Extract the [x, y] coordinate from the center of the cell holding the provided text.  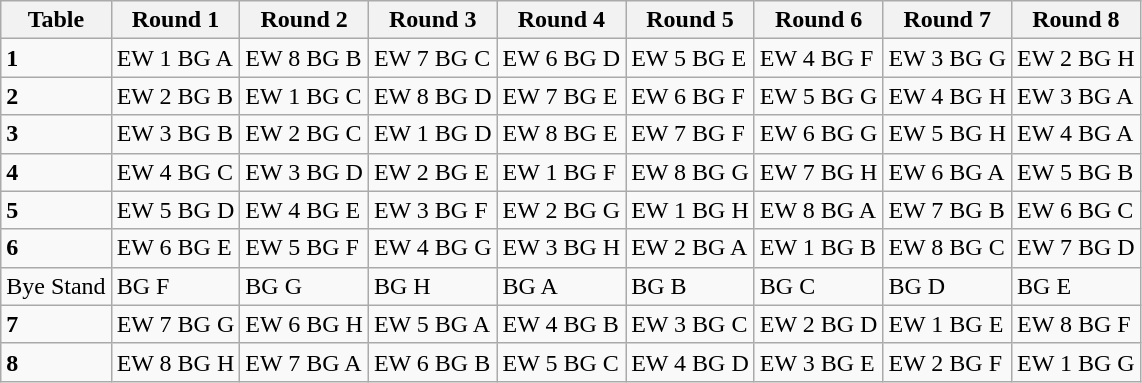
EW 1 BG G [1076, 362]
EW 5 BG D [176, 210]
Round 8 [1076, 20]
7 [56, 324]
4 [56, 172]
EW 2 BG G [562, 210]
EW 7 BG H [818, 172]
EW 3 BG G [948, 58]
EW 2 BG H [1076, 58]
EW 8 BG D [432, 96]
EW 8 BG E [562, 134]
EW 1 BG F [562, 172]
6 [56, 248]
EW 5 BG B [1076, 172]
EW 6 BG D [562, 58]
Round 6 [818, 20]
EW 1 BG H [690, 210]
EW 5 BG C [562, 362]
EW 2 BG A [690, 248]
EW 4 BG H [948, 96]
EW 6 BG G [818, 134]
EW 4 BG C [176, 172]
Round 2 [304, 20]
EW 6 BG F [690, 96]
EW 4 BG G [432, 248]
BG B [690, 286]
EW 3 BG E [818, 362]
EW 8 BG F [1076, 324]
EW 4 BG F [818, 58]
EW 3 BG H [562, 248]
EW 1 BG C [304, 96]
EW 3 BG B [176, 134]
BG F [176, 286]
EW 8 BG A [818, 210]
5 [56, 210]
EW 1 BG A [176, 58]
EW 8 BG B [304, 58]
EW 8 BG H [176, 362]
EW 6 BG A [948, 172]
EW 6 BG C [1076, 210]
EW 7 BG B [948, 210]
Round 4 [562, 20]
1 [56, 58]
EW 2 BG F [948, 362]
EW 7 BG D [1076, 248]
Round 1 [176, 20]
EW 8 BG G [690, 172]
3 [56, 134]
EW 1 BG E [948, 324]
BG G [304, 286]
EW 5 BG G [818, 96]
EW 7 BG E [562, 96]
EW 7 BG A [304, 362]
EW 2 BG C [304, 134]
BG C [818, 286]
EW 2 BG D [818, 324]
Round 3 [432, 20]
EW 5 BG H [948, 134]
EW 8 BG C [948, 248]
EW 3 BG A [1076, 96]
EW 2 BG E [432, 172]
EW 2 BG B [176, 96]
BG A [562, 286]
8 [56, 362]
EW 1 BG D [432, 134]
Round 5 [690, 20]
EW 4 BG D [690, 362]
BG D [948, 286]
EW 3 BG D [304, 172]
EW 5 BG A [432, 324]
EW 1 BG B [818, 248]
Bye Stand [56, 286]
EW 4 BG A [1076, 134]
EW 7 BG C [432, 58]
BG E [1076, 286]
Table [56, 20]
BG H [432, 286]
EW 3 BG F [432, 210]
EW 5 BG F [304, 248]
EW 6 BG E [176, 248]
EW 7 BG F [690, 134]
EW 6 BG H [304, 324]
EW 4 BG B [562, 324]
EW 4 BG E [304, 210]
EW 6 BG B [432, 362]
2 [56, 96]
EW 7 BG G [176, 324]
EW 3 BG C [690, 324]
EW 5 BG E [690, 58]
Round 7 [948, 20]
